Locate the cell with the specified text and output its [x, y] center coordinate. 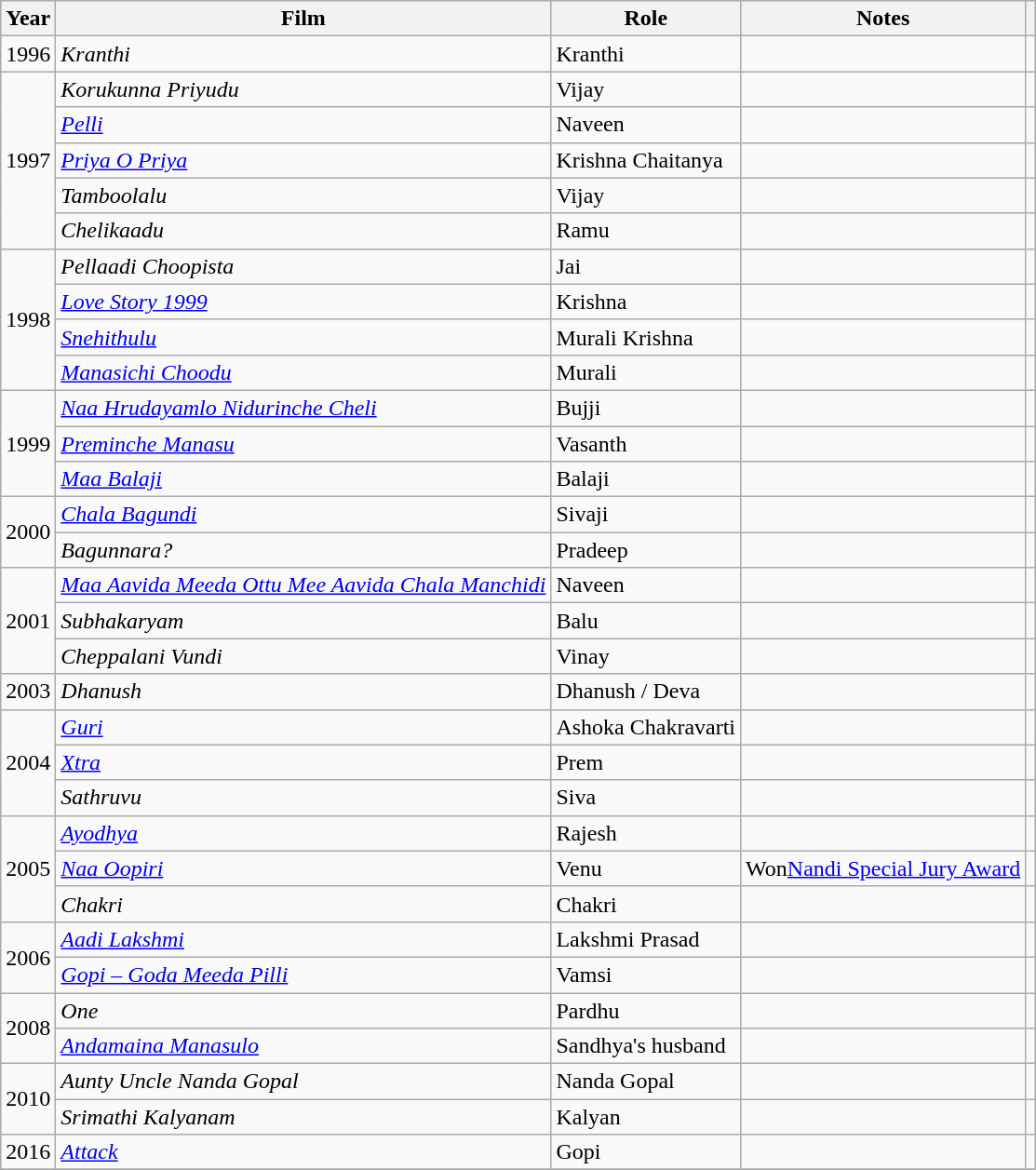
Aunty Uncle Nanda Gopal [303, 1082]
2004 [28, 762]
2001 [28, 621]
Guri [303, 727]
Nanda Gopal [646, 1082]
Sandhya's husband [646, 1046]
Prem [646, 762]
Dhanush / Deva [646, 692]
Attack [303, 1152]
Film [303, 19]
Chelikaadu [303, 231]
Vamsi [646, 975]
Kalyan [646, 1117]
Andamaina Manasulo [303, 1046]
Pradeep [646, 550]
1998 [28, 319]
1997 [28, 160]
2010 [28, 1099]
WonNandi Special Jury Award [883, 868]
Lakshmi Prasad [646, 939]
2006 [28, 957]
Snehithulu [303, 337]
Pelli [303, 125]
Rajesh [646, 833]
Naa Oopiri [303, 868]
2003 [28, 692]
Murali [646, 372]
Srimathi Kalyanam [303, 1117]
Pardhu [646, 1010]
2008 [28, 1028]
Krishna [646, 302]
Year [28, 19]
Ayodhya [303, 833]
Vinay [646, 656]
1999 [28, 443]
Priya O Priya [303, 160]
Bagunnara? [303, 550]
Siva [646, 798]
1996 [28, 54]
Maa Balaji [303, 479]
Aadi Lakshmi [303, 939]
2016 [28, 1152]
Gopi [646, 1152]
Bujji [646, 408]
Vasanth [646, 444]
Pellaadi Choopista [303, 266]
Jai [646, 266]
Preminche Manasu [303, 444]
Sivaji [646, 515]
Notes [883, 19]
Cheppalani Vundi [303, 656]
Gopi – Goda Meeda Pilli [303, 975]
Subhakaryam [303, 621]
2000 [28, 532]
One [303, 1010]
Balaji [646, 479]
Naa Hrudayamlo Nidurinche Cheli [303, 408]
Korukunna Priyudu [303, 89]
Murali Krishna [646, 337]
Krishna Chaitanya [646, 160]
Ashoka Chakravarti [646, 727]
Venu [646, 868]
Tamboolalu [303, 195]
Ramu [646, 231]
Maa Aavida Meeda Ottu Mee Aavida Chala Manchidi [303, 585]
Love Story 1999 [303, 302]
Role [646, 19]
Dhanush [303, 692]
Manasichi Choodu [303, 372]
Chala Bagundi [303, 515]
Xtra [303, 762]
Balu [646, 621]
2005 [28, 868]
Sathruvu [303, 798]
